Search for the cell housing the specified text and yield its (X, Y) center coordinate. 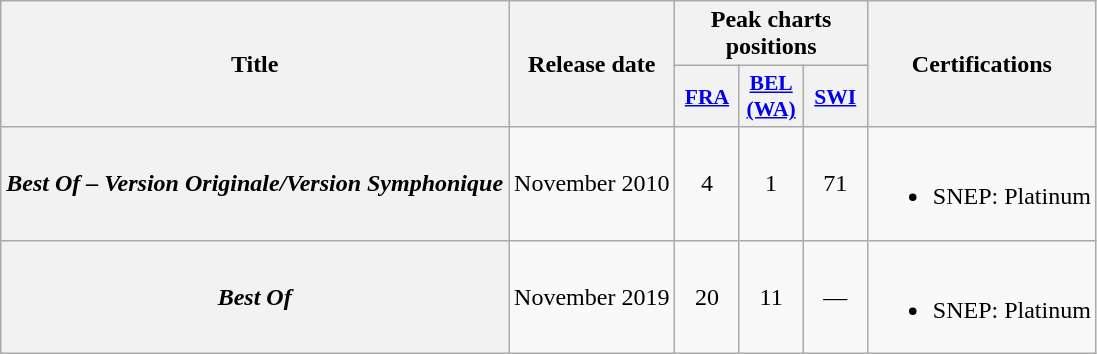
BEL(WA) (771, 96)
Release date (592, 64)
Best Of (255, 296)
November 2019 (592, 296)
SWI (835, 96)
Best Of – Version Originale/Version Symphonique (255, 184)
1 (771, 184)
Title (255, 64)
4 (707, 184)
11 (771, 296)
20 (707, 296)
71 (835, 184)
FRA (707, 96)
November 2010 (592, 184)
— (835, 296)
Certifications (982, 64)
Peak charts positions (771, 34)
